Pinpoint the cell where the given text exists, returning its (x, y) midpoint coordinate. 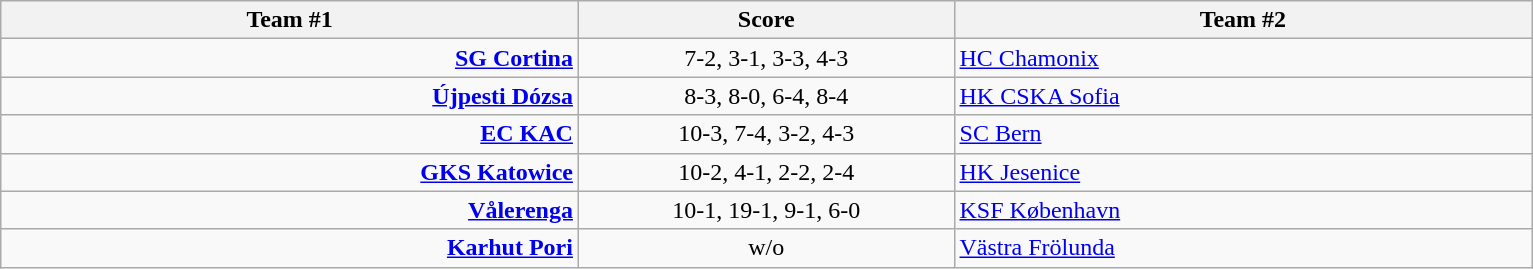
w/o (766, 248)
SC Bern (1243, 134)
KSF København (1243, 210)
Team #2 (1243, 20)
GKS Katowice (290, 172)
Västra Frölunda (1243, 248)
HC Chamonix (1243, 58)
HK CSKA Sofia (1243, 96)
8-3, 8-0, 6-4, 8-4 (766, 96)
10-1, 19-1, 9-1, 6-0 (766, 210)
10-3, 7-4, 3-2, 4-3 (766, 134)
EC KAC (290, 134)
Újpesti Dózsa (290, 96)
Vålerenga (290, 210)
7-2, 3-1, 3-3, 4-3 (766, 58)
Karhut Pori (290, 248)
HK Jesenice (1243, 172)
Team #1 (290, 20)
10-2, 4-1, 2-2, 2-4 (766, 172)
Score (766, 20)
SG Cortina (290, 58)
